Pinpoint the cell where the given text exists, returning its (X, Y) midpoint coordinate. 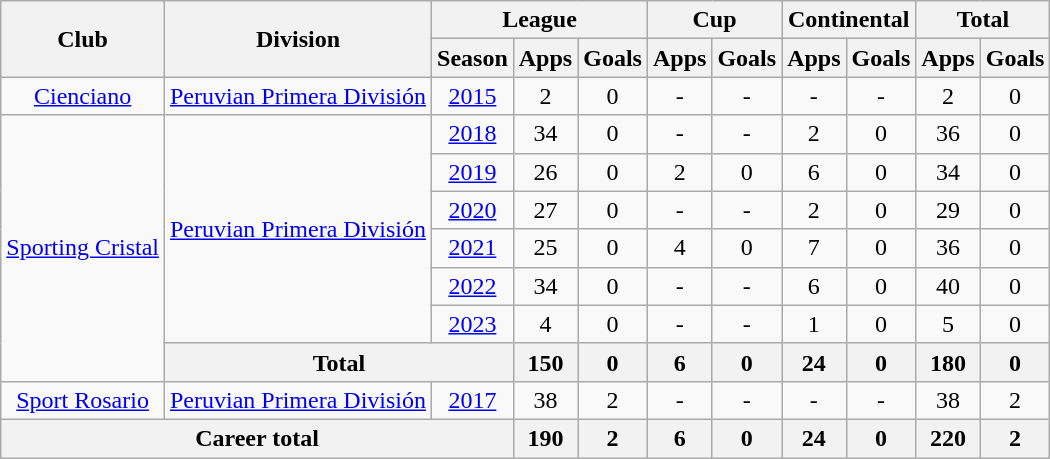
27 (545, 210)
Season (473, 58)
150 (545, 362)
League (540, 20)
1 (814, 324)
29 (948, 210)
180 (948, 362)
2022 (473, 286)
220 (948, 438)
2018 (473, 134)
2023 (473, 324)
2021 (473, 248)
40 (948, 286)
190 (545, 438)
26 (545, 172)
Cienciano (83, 96)
Sport Rosario (83, 400)
Club (83, 39)
Sporting Cristal (83, 248)
Continental (849, 20)
5 (948, 324)
7 (814, 248)
2017 (473, 400)
2015 (473, 96)
2019 (473, 172)
25 (545, 248)
Division (298, 39)
Career total (258, 438)
Cup (714, 20)
2020 (473, 210)
